Find where the given text appears and provide that cell's center as [X, Y] coordinate. 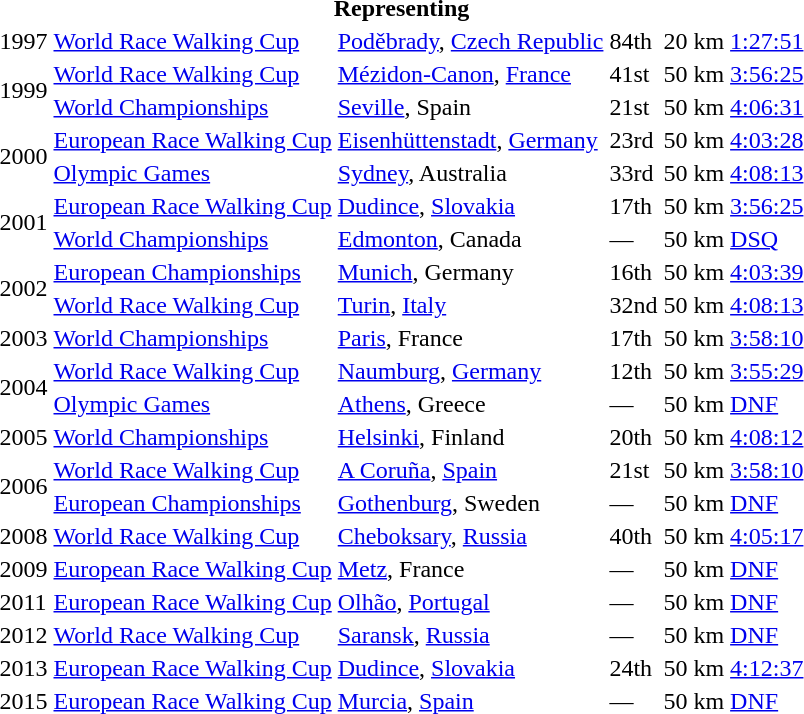
20 km [694, 41]
Olhão, Portugal [470, 602]
40th [634, 536]
A Coruña, Spain [470, 470]
Metz, France [470, 569]
Athens, Greece [470, 404]
24th [634, 668]
Poděbrady, Czech Republic [470, 41]
Naumburg, Germany [470, 371]
23rd [634, 140]
Helsinki, Finland [470, 437]
16th [634, 272]
33rd [634, 173]
Saransk, Russia [470, 635]
20th [634, 437]
Mézidon-Canon, France [470, 74]
Paris, France [470, 338]
Sydney, Australia [470, 173]
Eisenhüttenstadt, Germany [470, 140]
32nd [634, 305]
Cheboksary, Russia [470, 536]
Turin, Italy [470, 305]
41st [634, 74]
84th [634, 41]
Seville, Spain [470, 107]
12th [634, 371]
Munich, Germany [470, 272]
Edmonton, Canada [470, 239]
Gothenburg, Sweden [470, 503]
